From the cell containing the given text, extract its center point as (x, y) coordinate. 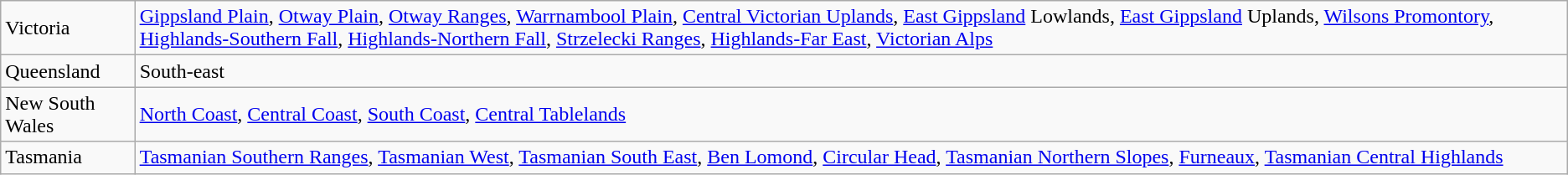
North Coast, Central Coast, South Coast, Central Tablelands (851, 114)
Tasmania (68, 157)
Queensland (68, 71)
New South Wales (68, 114)
Victoria (68, 28)
South-east (851, 71)
